Scan for the cell matching the given text and deliver its [X, Y] coordinate at center. 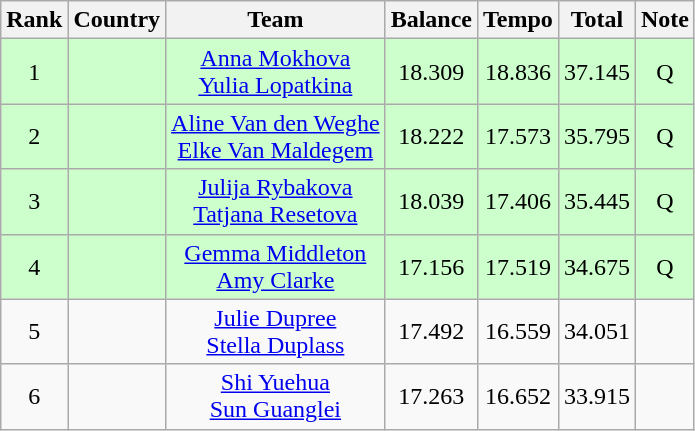
Rank [34, 20]
Julija RybakovaTatjana Resetova [276, 202]
34.675 [596, 266]
Gemma MiddletonAmy Clarke [276, 266]
18.039 [431, 202]
17.263 [431, 396]
18.309 [431, 72]
Tempo [518, 20]
17.519 [518, 266]
18.222 [431, 136]
Note [664, 20]
3 [34, 202]
16.559 [518, 332]
35.795 [596, 136]
4 [34, 266]
Julie DupreeStella Duplass [276, 332]
Aline Van den WegheElke Van Maldegem [276, 136]
Anna MokhovaYulia Lopatkina [276, 72]
6 [34, 396]
Total [596, 20]
17.492 [431, 332]
37.145 [596, 72]
17.156 [431, 266]
17.573 [518, 136]
17.406 [518, 202]
33.915 [596, 396]
2 [34, 136]
5 [34, 332]
Balance [431, 20]
35.445 [596, 202]
34.051 [596, 332]
18.836 [518, 72]
Shi YuehuaSun Guanglei [276, 396]
1 [34, 72]
Country [117, 20]
Team [276, 20]
16.652 [518, 396]
